Locate the cell with the specified text and output its (x, y) center coordinate. 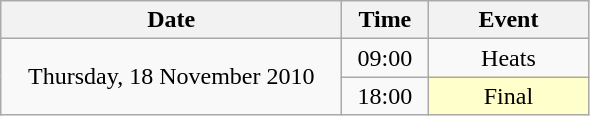
Final (508, 96)
Thursday, 18 November 2010 (172, 77)
Date (172, 20)
09:00 (385, 58)
Time (385, 20)
18:00 (385, 96)
Heats (508, 58)
Event (508, 20)
